For the text-containing cell, return its midpoint in [X, Y] coordinate format. 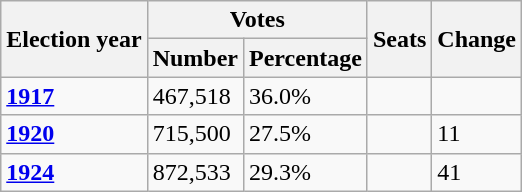
1924 [74, 172]
Votes [257, 20]
Election year [74, 39]
1917 [74, 96]
Percentage [306, 58]
Seats [399, 39]
715,500 [195, 134]
29.3% [306, 172]
Number [195, 58]
41 [477, 172]
1920 [74, 134]
11 [477, 134]
467,518 [195, 96]
Change [477, 39]
872,533 [195, 172]
36.0% [306, 96]
27.5% [306, 134]
